Provide the (X, Y) coordinate of the cell's center where the given text is located.  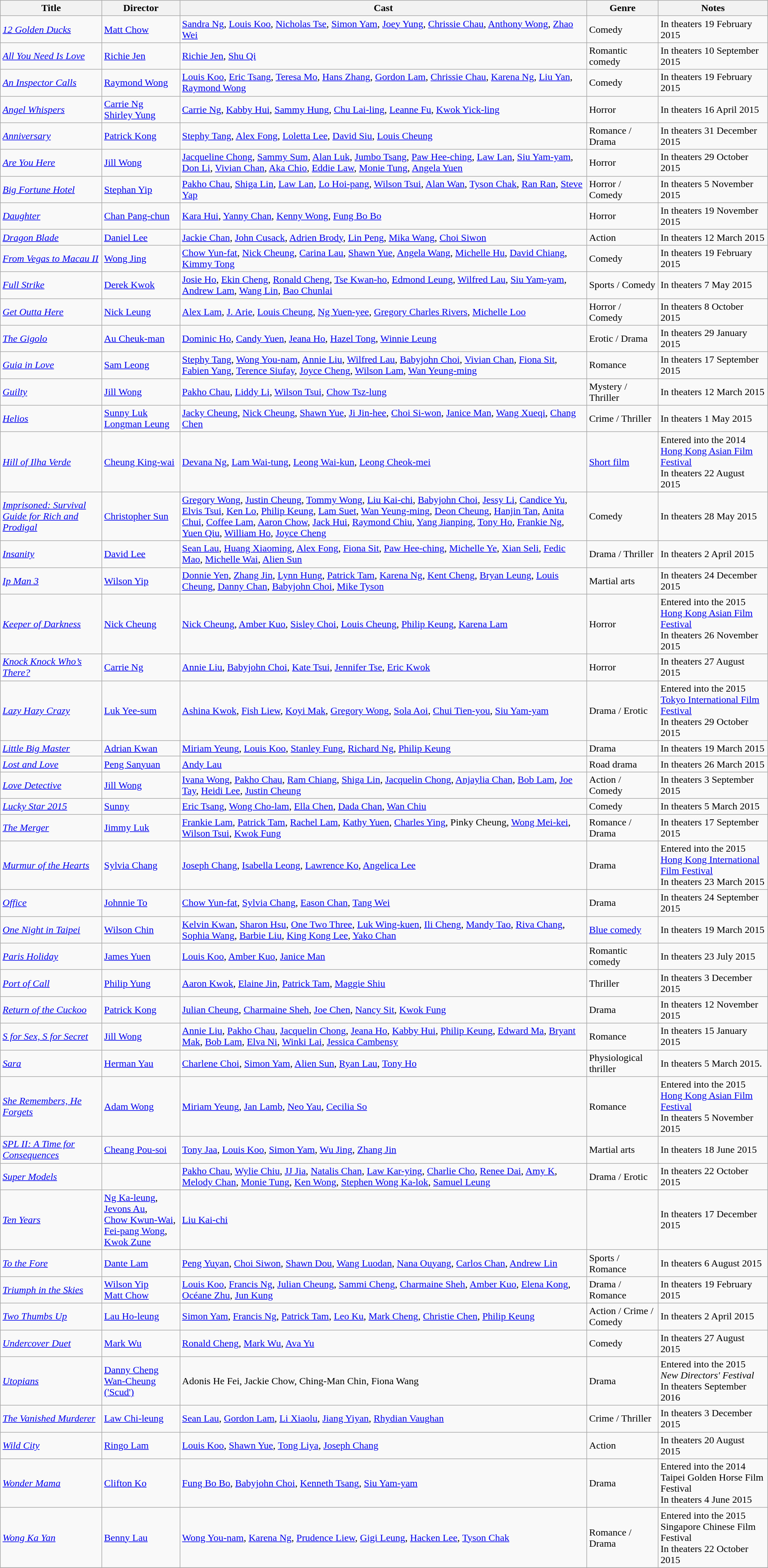
Andy Lau (383, 764)
Julian Cheung, Charmaine Sheh, Joe Chen, Nancy Sit, Kwok Fung (383, 1010)
In theaters 29 October 2015 (713, 162)
Guilty (51, 392)
Imprisoned: Survival Guide for Rich and Prodigal (51, 516)
Herman Yau (141, 1063)
Frankie Lam, Patrick Tam, Rachel Lam, Kathy Yuen, Charles Ying, Pinky Cheung, Wong Mei-kei, Wilson Tsui, Kwok Fung (383, 827)
Dragon Blade (51, 237)
Title (51, 8)
Entered into the 2015 Hong Kong Asian Film Festival In theaters 26 November 2015 (713, 624)
In theaters 16 April 2015 (713, 109)
Christopher Sun (141, 516)
Simon Yam, Francis Ng, Patrick Tam, Leo Ku, Mark Cheng, Christie Chen, Philip Keung (383, 1316)
Get Outta Here (51, 312)
Entered into the 2015 New Directors' Festival In theaters September 2016 (713, 1381)
All You Need Is Love (51, 56)
Dominic Ho, Candy Yuen, Jeana Ho, Hazel Tong, Winnie Leung (383, 339)
In theaters 19 November 2015 (713, 216)
In theaters 28 May 2015 (713, 516)
Ringo Lam (141, 1446)
An Inspector Calls (51, 83)
In theaters 18 June 2015 (713, 1150)
Lazy Hazy Crazy (51, 711)
Louis Koo, Amber Kuo, Janice Man (383, 957)
Lau Ho-leung (141, 1316)
Wonder Mama (51, 1483)
Wong Jing (141, 258)
Richie Jen (141, 56)
Chan Pang-chun (141, 216)
Knock Knock Who’s There? (51, 667)
Adrian Kwan (141, 748)
Triumph in the Skies (51, 1290)
Sports / Romance (622, 1263)
Sean Lau, Gordon Lam, Li Xiaolu, Jiang Yiyan, Rhydian Vaughan (383, 1419)
Luk Yee-sum (141, 711)
Sunny (141, 806)
Sylvia Chang (141, 866)
Wilson Chin (141, 930)
Guia in Love (51, 365)
Eric Tsang, Wong Cho-lam, Ella Chen, Dada Chan, Wan Chiu (383, 806)
Wild City (51, 1446)
She Remembers, He Forgets (51, 1106)
In theaters 10 September 2015 (713, 56)
In theaters 31 December 2015 (713, 136)
In theaters 8 October 2015 (713, 312)
Notes (713, 8)
Mystery / Thriller (622, 392)
Entered into the 2014 Hong Kong Asian Film Festival In theaters 22 August 2015 (713, 462)
Entered into the 2015 Hong Kong Asian Film Festival In theaters 5 November 2015 (713, 1106)
Undercover Duet (51, 1343)
Ashina Kwok, Fish Liew, Koyi Mak, Gregory Wong, Sola Aoi, Chui Tien-you, Siu Yam-yam (383, 711)
In theaters 20 August 2015 (713, 1446)
Sean Lau, Huang Xiaoming, Alex Fong, Fiona Sit, Paw Hee-ching, Michelle Ye, Xian Seli, Fedic Mao, Michelle Wai, Alien Sun (383, 554)
Kelvin Kwan, Sharon Hsu, One Two Three, Luk Wing-kuen, Ili Cheng, Mandy Tao, Riva Chang, Sophia Wang, Barbie Liu, King Kong Lee, Yako Chan (383, 930)
David Lee (141, 554)
Raymond Wong (141, 83)
The Vanished Murderer (51, 1419)
From Vegas to Macau II (51, 258)
Liu Kai-chi (383, 1220)
Drama / Thriller (622, 554)
Kara Hui, Yanny Chan, Kenny Wong, Fung Bo Bo (383, 216)
Daniel Lee (141, 237)
Murmur of the Hearts (51, 866)
Nick Leung (141, 312)
The Merger (51, 827)
Port of Call (51, 983)
In theaters 3 September 2015 (713, 785)
Wong Ka Yan (51, 1538)
Peng Sanyuan (141, 764)
Thriller (622, 983)
Johnnie To (141, 903)
Carrie Ng (141, 667)
Law Chi-leung (141, 1419)
Return of the Cuckoo (51, 1010)
The Gigolo (51, 339)
Sandra Ng, Louis Koo, Nicholas Tse, Simon Yam, Joey Yung, Chrissie Chau, Anthony Wong, Zhao Wei (383, 30)
In theaters 7 May 2015 (713, 285)
Jackie Chan, John Cusack, Adrien Brody, Lin Peng, Mika Wang, Choi Siwon (383, 237)
Entered into the 2015 Tokyo International Film Festival In theaters 29 October 2015 (713, 711)
Big Fortune Hotel (51, 190)
12 Golden Ducks (51, 30)
Josie Ho, Ekin Cheng, Ronald Cheng, Tse Kwan-ho, Edmond Leung, Wilfred Lau, Siu Yam-yam, Andrew Lam, Wang Lin, Bao Chunlai (383, 285)
In theaters 29 January 2015 (713, 339)
Louis Koo, Shawn Yue, Tong Liya, Joseph Chang (383, 1446)
Peng Yuyan, Choi Siwon, Shawn Dou, Wang Luodan, Nana Ouyang, Carlos Chan, Andrew Lin (383, 1263)
Drama / Romance (622, 1290)
To the Fore (51, 1263)
In theaters 5 March 2015. (713, 1063)
Full Strike (51, 285)
Two Thumbs Up (51, 1316)
Adam Wong (141, 1106)
Joseph Chang, Isabella Leong, Lawrence Ko, Angelica Lee (383, 866)
Genre (622, 8)
Ip Man 3 (51, 581)
Donnie Yen, Zhang Jin, Lynn Hung, Patrick Tam, Karena Ng, Kent Cheng, Bryan Leung, Louis Cheung, Danny Chan, Babyjohn Choi, Mike Tyson (383, 581)
One Night in Taipei (51, 930)
SPL II: A Time for Consequences (51, 1150)
Adonis He Fei, Jackie Chow, Ching-Man Chin, Fiona Wang (383, 1381)
Derek Kwok (141, 285)
Road drama (622, 764)
Cheang Pou-soi (141, 1150)
Miriam Yeung, Jan Lamb, Neo Yau, Cecilia So (383, 1106)
Physiological thriller (622, 1063)
Paris Holiday (51, 957)
Hill of Ilha Verde (51, 462)
Aaron Kwok, Elaine Jin, Patrick Tam, Maggie Shiu (383, 983)
James Yuen (141, 957)
Devana Ng, Lam Wai-tung, Leong Wai-kun, Leong Cheok-mei (383, 462)
Utopians (51, 1381)
Sara (51, 1063)
Nick Cheung (141, 624)
Nick Cheung, Amber Kuo, Sisley Choi, Louis Cheung, Philip Keung, Karena Lam (383, 624)
Lost and Love (51, 764)
Cast (383, 8)
Clifton Ko (141, 1483)
Daughter (51, 216)
S for Sex, S for Secret (51, 1036)
Carrie Ng, Kabby Hui, Sammy Hung, Chu Lai-ling, Leanne Fu, Kwok Yick-ling (383, 109)
Wilson YipMatt Chow (141, 1290)
Tony Jaa, Louis Koo, Simon Yam, Wu Jing, Zhang Jin (383, 1150)
Louis Koo, Eric Tsang, Teresa Mo, Hans Zhang, Gordon Lam, Chrissie Chau, Karena Ng, Liu Yan, Raymond Wong (383, 83)
Ng Ka-leung,Jevons Au,Chow Kwun-Wai,Fei-pang Wong,Kwok Zune (141, 1220)
Blue comedy (622, 930)
Chow Yun-fat, Sylvia Chang, Eason Chan, Tang Wei (383, 903)
Super Models (51, 1177)
Ivana Wong, Pakho Chau, Ram Chiang, Shiga Lin, Jacquelin Chong, Anjaylia Chan, Bob Lam, Joe Tay, Heidi Lee, Justin Cheung (383, 785)
Stephy Tang, Alex Fong, Loletta Lee, David Siu, Louis Cheung (383, 136)
Dante Lam (141, 1263)
Entered into the 2014 Taipei Golden Horse Film Festival In theaters 4 June 2015 (713, 1483)
Love Detective (51, 785)
Fung Bo Bo, Babyjohn Choi, Kenneth Tsang, Siu Yam-yam (383, 1483)
Lucky Star 2015 (51, 806)
Office (51, 903)
In theaters 24 September 2015 (713, 903)
Miriam Yeung, Louis Koo, Stanley Fung, Richard Ng, Philip Keung (383, 748)
Charlene Choi, Simon Yam, Alien Sun, Ryan Lau, Tony Ho (383, 1063)
Erotic / Drama (622, 339)
In theaters 23 July 2015 (713, 957)
In theaters 22 October 2015 (713, 1177)
Action / Crime / Comedy (622, 1316)
Pakho Chau, Liddy Li, Wilson Tsui, Chow Tsz-lung (383, 392)
Chow Yun-fat, Nick Cheung, Carina Lau, Shawn Yue, Angela Wang, Michelle Hu, David Chiang, Kimmy Tong (383, 258)
Stephan Yip (141, 190)
In theaters 5 March 2015 (713, 806)
Cheung King-wai (141, 462)
Jimmy Luk (141, 827)
In theaters 1 May 2015 (713, 418)
Keeper of Darkness (51, 624)
Helios (51, 418)
Louis Koo, Francis Ng, Julian Cheung, Sammi Cheng, Charmaine Sheh, Amber Kuo, Elena Kong, Océane Zhu, Jun Kung (383, 1290)
Are You Here (51, 162)
Au Cheuk-man (141, 339)
Jacky Cheung, Nick Cheung, Shawn Yue, Ji Jin-hee, Choi Si-won, Janice Man, Wang Xueqi, Chang Chen (383, 418)
Richie Jen, Shu Qi (383, 56)
Entered into the 2015 Hong Kong International Film Festival In theaters 23 March 2015 (713, 866)
In theaters 5 November 2015 (713, 190)
Mark Wu (141, 1343)
Action / Comedy (622, 785)
Insanity (51, 554)
Wilson Yip (141, 581)
In theaters 6 August 2015 (713, 1263)
Annie Liu, Pakho Chau, Jacquelin Chong, Jeana Ho, Kabby Hui, Philip Keung, Edward Ma, Bryant Mak, Bob Lam, Elva Ni, Winki Lai, Jessica Cambensy (383, 1036)
Sunny Luk Longman Leung (141, 418)
Sports / Comedy (622, 285)
Carrie Ng Shirley Yung (141, 109)
Entered into the 2015 Singapore Chinese Film Festival In theaters 22 October 2015 (713, 1538)
In theaters 26 March 2015 (713, 764)
Danny Cheng Wan-Cheung ('Scud') (141, 1381)
In theaters 15 January 2015 (713, 1036)
Anniversary (51, 136)
Sam Leong (141, 365)
Little Big Master (51, 748)
Director (141, 8)
Annie Liu, Babyjohn Choi, Kate Tsui, Jennifer Tse, Eric Kwok (383, 667)
Benny Lau (141, 1538)
Alex Lam, J. Arie, Louis Cheung, Ng Yuen-yee, Gregory Charles Rivers, Michelle Loo (383, 312)
In theaters 17 December 2015 (713, 1220)
Ten Years (51, 1220)
Philip Yung (141, 983)
Short film (622, 462)
In theaters 24 December 2015 (713, 581)
Ronald Cheng, Mark Wu, Ava Yu (383, 1343)
Wong You-nam, Karena Ng, Prudence Liew, Gigi Leung, Hacken Lee, Tyson Chak (383, 1538)
Angel Whispers (51, 109)
In theaters 12 November 2015 (713, 1010)
Pakho Chau, Shiga Lin, Law Lan, Lo Hoi-pang, Wilson Tsui, Alan Wan, Tyson Chak, Ran Ran, Steve Yap (383, 190)
Matt Chow (141, 30)
